Provide the [x, y] coordinate of the cell's center where the given text is located.  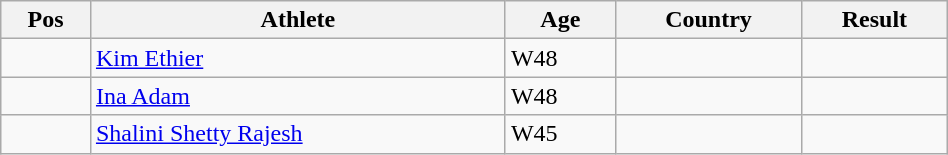
Age [560, 20]
Country [708, 20]
Ina Adam [298, 96]
W45 [560, 134]
Pos [46, 20]
Shalini Shetty Rajesh [298, 134]
Athlete [298, 20]
Kim Ethier [298, 58]
Result [875, 20]
